Search for the cell housing the specified text and yield its [X, Y] center coordinate. 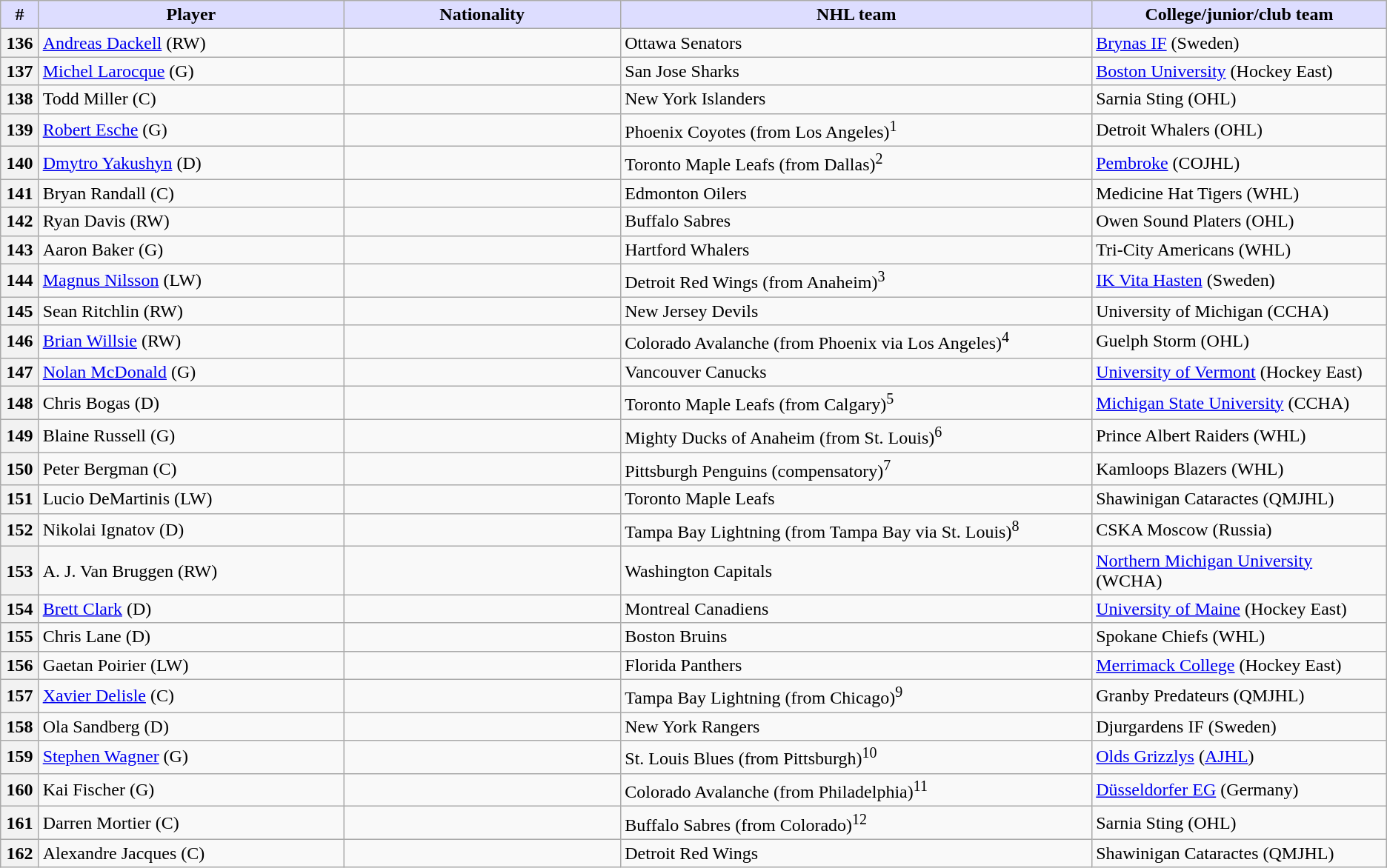
Dmytro Yakushyn (D) [191, 163]
Stephen Wagner (G) [191, 757]
Guelph Storm (OHL) [1240, 342]
New York Islanders [857, 99]
145 [19, 311]
Brynas IF (Sweden) [1240, 43]
Boston University (Hockey East) [1240, 71]
NHL team [857, 15]
136 [19, 43]
148 [19, 403]
Merrimack College (Hockey East) [1240, 665]
162 [19, 853]
Hartford Whalers [857, 250]
149 [19, 435]
Michigan State University (CCHA) [1240, 403]
Medicine Hat Tigers (WHL) [1240, 193]
Lucio DeMartinis (LW) [191, 499]
Kai Fischer (G) [191, 789]
Edmonton Oilers [857, 193]
Michel Larocque (G) [191, 71]
138 [19, 99]
153 [19, 570]
Toronto Maple Leafs (from Dallas)2 [857, 163]
137 [19, 71]
Player [191, 15]
New York Rangers [857, 727]
Granby Predateurs (QMJHL) [1240, 696]
Magnus Nilsson (LW) [191, 280]
155 [19, 637]
Darren Mortier (C) [191, 824]
Ottawa Senators [857, 43]
158 [19, 727]
Sean Ritchlin (RW) [191, 311]
Toronto Maple Leafs [857, 499]
College/junior/club team [1240, 15]
Colorado Avalanche (from Phoenix via Los Angeles)4 [857, 342]
Tri-City Americans (WHL) [1240, 250]
Toronto Maple Leafs (from Calgary)5 [857, 403]
Nikolai Ignatov (D) [191, 530]
Chris Lane (D) [191, 637]
Brett Clark (D) [191, 609]
Andreas Dackell (RW) [191, 43]
Nationality [482, 15]
# [19, 15]
CSKA Moscow (Russia) [1240, 530]
Pembroke (COJHL) [1240, 163]
Spokane Chiefs (WHL) [1240, 637]
Robert Esche (G) [191, 130]
San Jose Sharks [857, 71]
Northern Michigan University (WCHA) [1240, 570]
Detroit Whalers (OHL) [1240, 130]
University of Maine (Hockey East) [1240, 609]
Montreal Canadiens [857, 609]
Düsseldorfer EG (Germany) [1240, 789]
Peter Bergman (C) [191, 470]
University of Vermont (Hockey East) [1240, 372]
Buffalo Sabres [857, 221]
159 [19, 757]
Boston Bruins [857, 637]
Kamloops Blazers (WHL) [1240, 470]
Bryan Randall (C) [191, 193]
Phoenix Coyotes (from Los Angeles)1 [857, 130]
Mighty Ducks of Anaheim (from St. Louis)6 [857, 435]
Buffalo Sabres (from Colorado)12 [857, 824]
146 [19, 342]
Brian Willsie (RW) [191, 342]
141 [19, 193]
157 [19, 696]
Tampa Bay Lightning (from Tampa Bay via St. Louis)8 [857, 530]
Washington Capitals [857, 570]
St. Louis Blues (from Pittsburgh)10 [857, 757]
143 [19, 250]
New Jersey Devils [857, 311]
139 [19, 130]
Todd Miller (C) [191, 99]
156 [19, 665]
Detroit Red Wings (from Anaheim)3 [857, 280]
Alexandre Jacques (C) [191, 853]
140 [19, 163]
Vancouver Canucks [857, 372]
University of Michigan (CCHA) [1240, 311]
Blaine Russell (G) [191, 435]
Tampa Bay Lightning (from Chicago)9 [857, 696]
Aaron Baker (G) [191, 250]
Pittsburgh Penguins (compensatory)7 [857, 470]
IK Vita Hasten (Sweden) [1240, 280]
160 [19, 789]
147 [19, 372]
Chris Bogas (D) [191, 403]
Ryan Davis (RW) [191, 221]
Florida Panthers [857, 665]
Djurgardens IF (Sweden) [1240, 727]
Nolan McDonald (G) [191, 372]
142 [19, 221]
Gaetan Poirier (LW) [191, 665]
Xavier Delisle (C) [191, 696]
152 [19, 530]
161 [19, 824]
154 [19, 609]
Owen Sound Platers (OHL) [1240, 221]
A. J. Van Bruggen (RW) [191, 570]
Detroit Red Wings [857, 853]
150 [19, 470]
Prince Albert Raiders (WHL) [1240, 435]
144 [19, 280]
Olds Grizzlys (AJHL) [1240, 757]
Ola Sandberg (D) [191, 727]
151 [19, 499]
Colorado Avalanche (from Philadelphia)11 [857, 789]
